Output the (X, Y) coordinate of the center of the cell containing the given text.  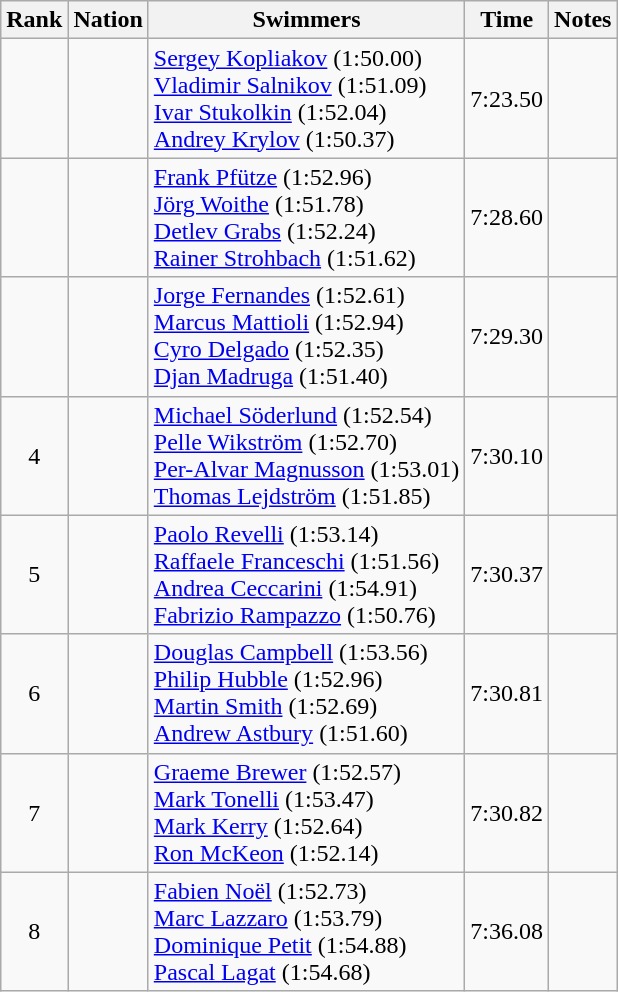
Frank Pfütze (1:52.96)Jörg Woithe (1:51.78)Detlev Grabs (1:52.24)Rainer Strohbach (1:51.62) (306, 218)
8 (34, 932)
Nation (108, 20)
7:29.30 (507, 336)
Jorge Fernandes (1:52.61)Marcus Mattioli (1:52.94)Cyro Delgado (1:52.35)Djan Madruga (1:51.40) (306, 336)
7:23.50 (507, 98)
Swimmers (306, 20)
7:30.37 (507, 574)
5 (34, 574)
Paolo Revelli (1:53.14)Raffaele Franceschi (1:51.56)Andrea Ceccarini (1:54.91)Fabrizio Rampazzo (1:50.76) (306, 574)
7:30.82 (507, 812)
Fabien Noël (1:52.73)Marc Lazzaro (1:53.79)Dominique Petit (1:54.88)Pascal Lagat (1:54.68) (306, 932)
4 (34, 456)
Sergey Kopliakov (1:50.00)Vladimir Salnikov (1:51.09)Ivar Stukolkin (1:52.04)Andrey Krylov (1:50.37) (306, 98)
Notes (583, 20)
7:36.08 (507, 932)
7 (34, 812)
Rank (34, 20)
7:30.81 (507, 694)
Douglas Campbell (1:53.56)Philip Hubble (1:52.96)Martin Smith (1:52.69)Andrew Astbury (1:51.60) (306, 694)
Time (507, 20)
7:28.60 (507, 218)
6 (34, 694)
Michael Söderlund (1:52.54)Pelle Wikström (1:52.70)Per-Alvar Magnusson (1:53.01)Thomas Lejdström (1:51.85) (306, 456)
Graeme Brewer (1:52.57)Mark Tonelli (1:53.47)Mark Kerry (1:52.64)Ron McKeon (1:52.14) (306, 812)
7:30.10 (507, 456)
